Search for the cell housing the specified text and yield its [X, Y] center coordinate. 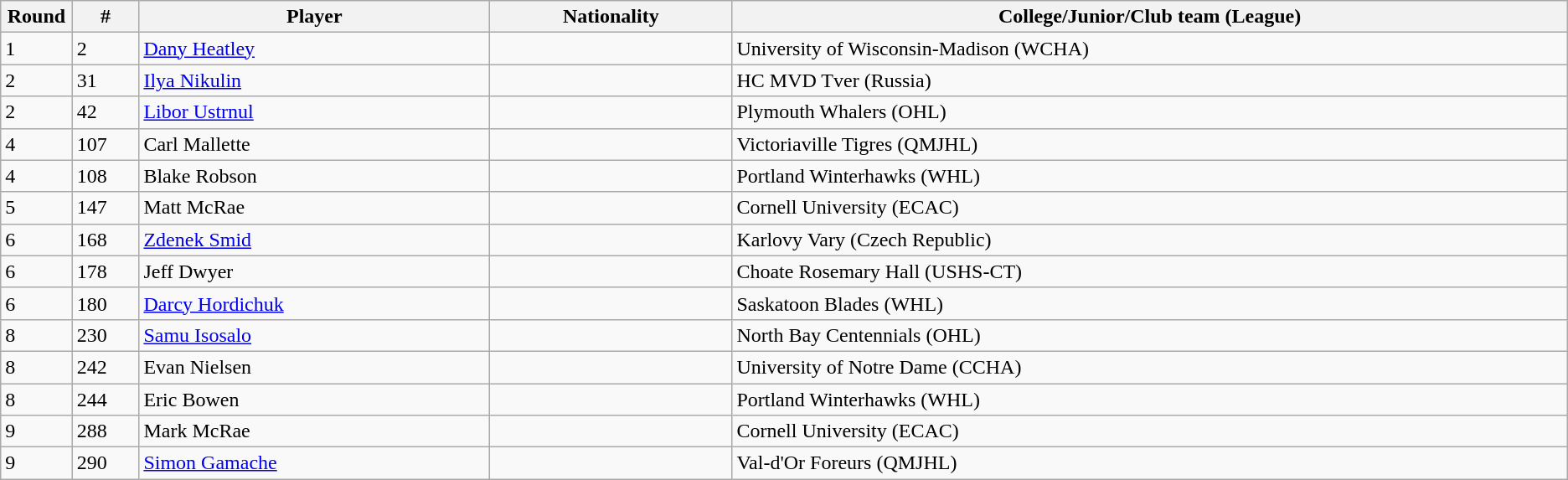
Ilya Nikulin [315, 80]
Darcy Hordichuk [315, 303]
Carl Mallette [315, 144]
290 [106, 463]
Mark McRae [315, 431]
230 [106, 335]
# [106, 17]
244 [106, 400]
North Bay Centennials (OHL) [1149, 335]
31 [106, 80]
288 [106, 431]
Victoriaville Tigres (QMJHL) [1149, 144]
147 [106, 208]
Eric Bowen [315, 400]
Nationality [611, 17]
Jeff Dwyer [315, 271]
Samu Isosalo [315, 335]
College/Junior/Club team (League) [1149, 17]
Zdenek Smid [315, 240]
Choate Rosemary Hall (USHS-CT) [1149, 271]
Val-d'Or Foreurs (QMJHL) [1149, 463]
Blake Robson [315, 176]
Libor Ustrnul [315, 112]
Matt McRae [315, 208]
242 [106, 367]
Saskatoon Blades (WHL) [1149, 303]
Karlovy Vary (Czech Republic) [1149, 240]
Round [37, 17]
107 [106, 144]
Player [315, 17]
University of Wisconsin-Madison (WCHA) [1149, 49]
5 [37, 208]
Plymouth Whalers (OHL) [1149, 112]
168 [106, 240]
180 [106, 303]
42 [106, 112]
178 [106, 271]
Dany Heatley [315, 49]
Evan Nielsen [315, 367]
HC MVD Tver (Russia) [1149, 80]
Simon Gamache [315, 463]
108 [106, 176]
University of Notre Dame (CCHA) [1149, 367]
1 [37, 49]
